Pinpoint the cell where the given text exists, returning its (X, Y) midpoint coordinate. 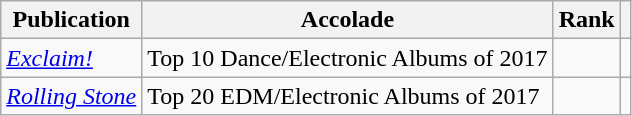
Top 20 EDM/Electronic Albums of 2017 (348, 96)
Publication (72, 20)
Exclaim! (72, 58)
Rolling Stone (72, 96)
Top 10 Dance/Electronic Albums of 2017 (348, 58)
Accolade (348, 20)
Rank (586, 20)
